Capture the cell that displays the provided text and extract its (X, Y) central coordinate. 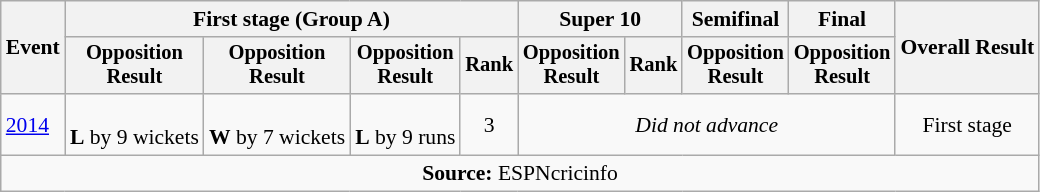
Source: ESPNcricinfo (520, 174)
Did not advance (706, 124)
Super 10 (600, 19)
3 (489, 124)
W by 7 wickets (277, 124)
First stage (967, 124)
Overall Result (967, 48)
L by 9 runs (405, 124)
Semifinal (736, 19)
L by 9 wickets (134, 124)
Final (842, 19)
First stage (Group A) (292, 19)
2014 (33, 124)
Event (33, 48)
